From the cell containing the given text, extract its center point as (X, Y) coordinate. 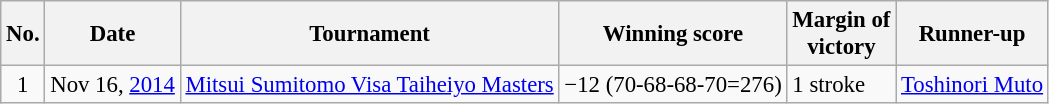
Toshinori Muto (972, 85)
Nov 16, 2014 (112, 85)
Runner-up (972, 34)
Tournament (370, 34)
Mitsui Sumitomo Visa Taiheiyo Masters (370, 85)
Winning score (673, 34)
1 stroke (842, 85)
No. (23, 34)
Date (112, 34)
Margin ofvictory (842, 34)
−12 (70-68-68-70=276) (673, 85)
1 (23, 85)
